Pinpoint the cell where the given text exists, returning its [x, y] midpoint coordinate. 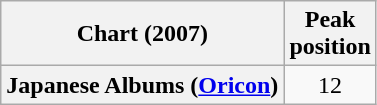
Peakposition [330, 34]
Chart (2007) [142, 34]
Japanese Albums (Oricon) [142, 85]
12 [330, 85]
